Detect which cell encompasses the target text, then output its [x, y] center coordinate. 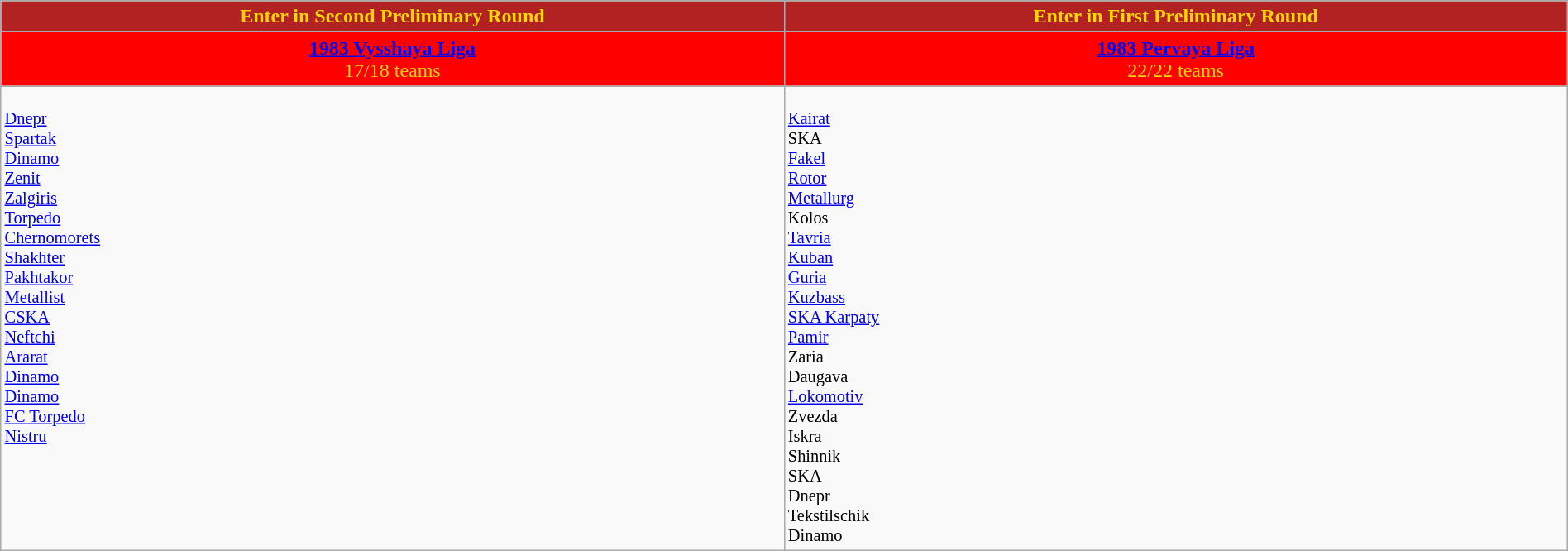
Dnepr Spartak Dinamo Zenit Zalgiris Torpedo Chernomorets Shakhter Pakhtakor Metallist CSKA Neftchi Ararat Dinamo Dinamo FC Torpedo Nistru [392, 319]
1983 Pervaya Liga22/22 teams [1176, 60]
Enter in Second Preliminary Round [392, 17]
1983 Vysshaya Liga17/18 teams [392, 60]
Enter in First Preliminary Round [1176, 17]
